Search for the cell housing the specified text and yield its (X, Y) center coordinate. 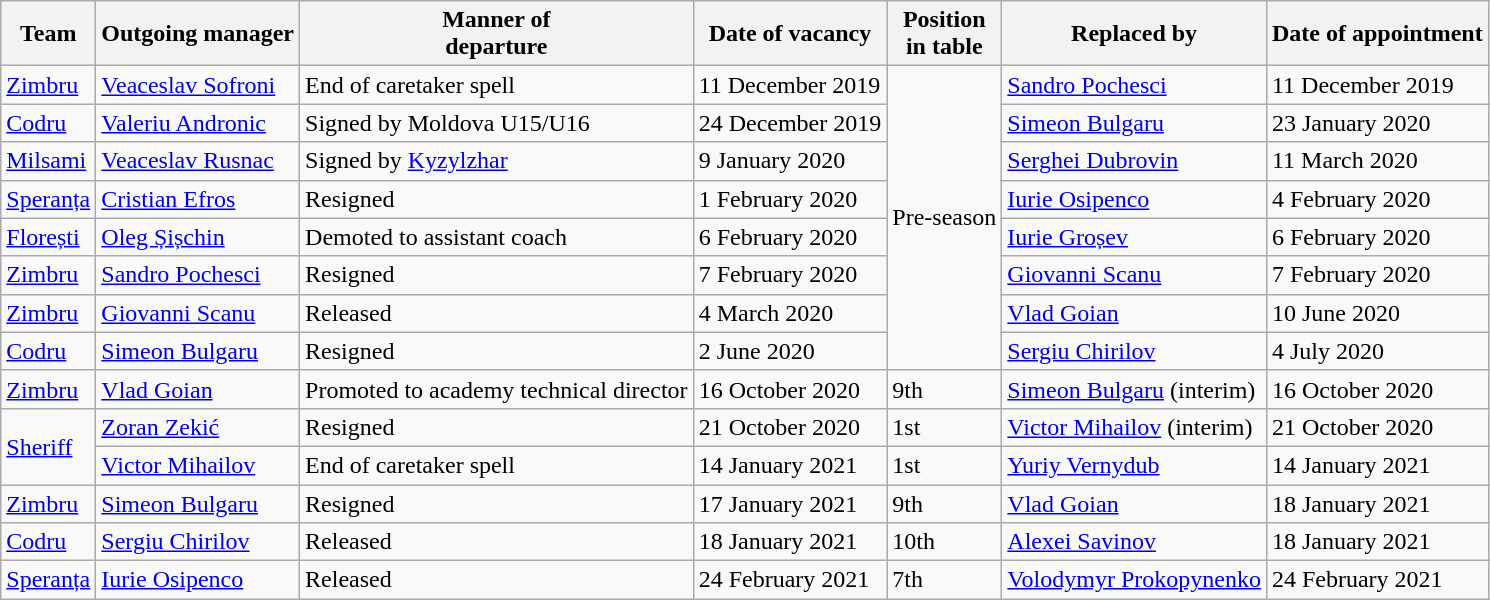
Pre-season (944, 218)
23 January 2020 (1377, 123)
Date of appointment (1377, 34)
Signed by Moldova U15/U16 (497, 123)
Position in table (944, 34)
Team (48, 34)
4 July 2020 (1377, 351)
Cristian Efros (198, 199)
Replaced by (1134, 34)
24 December 2019 (790, 123)
Sheriff (48, 446)
Volodymyr Prokopynenko (1134, 580)
Florești (48, 237)
Yuriy Vernydub (1134, 465)
2 June 2020 (790, 351)
Iurie Groșev (1134, 237)
9 January 2020 (790, 161)
Simeon Bulgaru (interim) (1134, 389)
Signed by Kyzylzhar (497, 161)
Zoran Zekić (198, 427)
Promoted to academy technical director (497, 389)
17 January 2021 (790, 503)
Outgoing manager (198, 34)
Victor Mihailov (198, 465)
Date of vacancy (790, 34)
Alexei Savinov (1134, 542)
10th (944, 542)
10 June 2020 (1377, 313)
Veaceslav Sofroni (198, 85)
11 March 2020 (1377, 161)
Manner of departure (497, 34)
Valeriu Andronic (198, 123)
Demoted to assistant coach (497, 237)
4 March 2020 (790, 313)
7th (944, 580)
1 February 2020 (790, 199)
Serghei Dubrovin (1134, 161)
Veaceslav Rusnac (198, 161)
Victor Mihailov (interim) (1134, 427)
Milsami (48, 161)
4 February 2020 (1377, 199)
Oleg Șișchin (198, 237)
